Identify which cell holds the provided text, then report its [x, y] central coordinate. 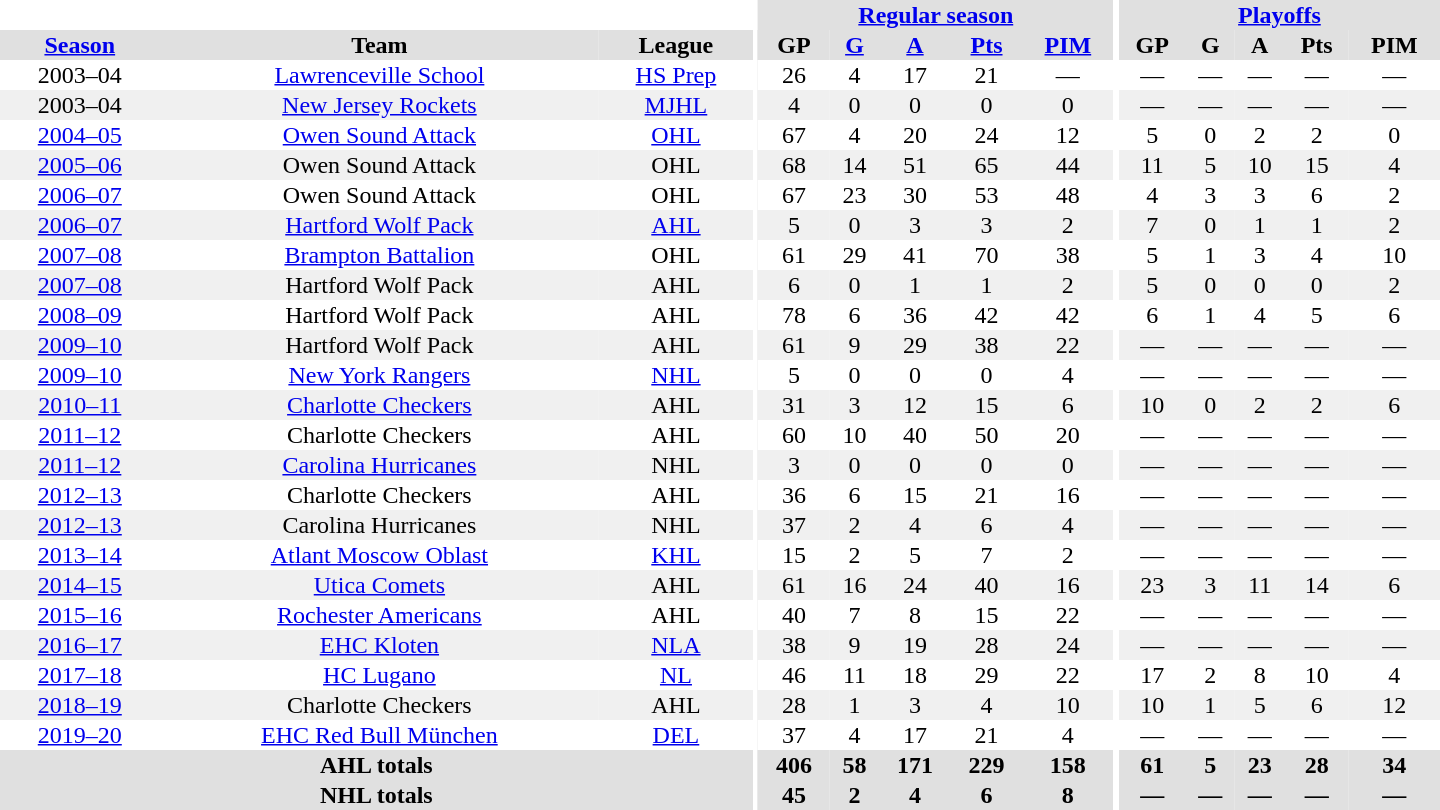
2016–17 [80, 645]
Lawrenceville School [380, 75]
19 [915, 645]
78 [794, 315]
18 [915, 675]
New Jersey Rockets [380, 105]
171 [915, 765]
DEL [676, 735]
2015–16 [80, 615]
406 [794, 765]
70 [987, 255]
53 [987, 195]
2018–19 [80, 705]
EHC Red Bull München [380, 735]
48 [1068, 195]
158 [1068, 765]
HC Lugano [380, 675]
Season [80, 45]
NLA [676, 645]
League [676, 45]
45 [794, 795]
Team [380, 45]
KHL [676, 555]
51 [915, 165]
44 [1068, 165]
Rochester Americans [380, 615]
MJHL [676, 105]
41 [915, 255]
31 [794, 405]
30 [915, 195]
Utica Comets [380, 585]
229 [987, 765]
2013–14 [80, 555]
Brampton Battalion [380, 255]
34 [1394, 765]
EHC Kloten [380, 645]
2008–09 [80, 315]
Playoffs [1280, 15]
HS Prep [676, 75]
Atlant Moscow Oblast [380, 555]
2017–18 [80, 675]
26 [794, 75]
2005–06 [80, 165]
2010–11 [80, 405]
50 [987, 435]
2014–15 [80, 585]
NHL totals [376, 795]
2019–20 [80, 735]
60 [794, 435]
NL [676, 675]
2004–05 [80, 135]
58 [855, 765]
New York Rangers [380, 375]
46 [794, 675]
65 [987, 165]
AHL totals [376, 765]
Regular season [936, 15]
68 [794, 165]
